Determine the (x, y) coordinate at the center of the cell enclosing the given text.  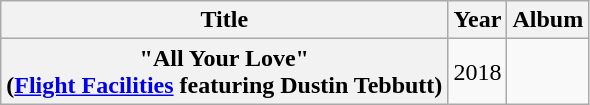
Title (224, 20)
Year (478, 20)
2018 (478, 72)
Album (548, 20)
"All Your Love"(Flight Facilities featuring Dustin Tebbutt) (224, 72)
